Capture the cell that displays the provided text and extract its [X, Y] central coordinate. 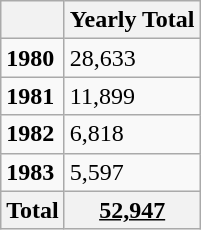
Yearly Total [132, 20]
5,597 [132, 172]
52,947 [132, 210]
1983 [33, 172]
28,633 [132, 58]
Total [33, 210]
1981 [33, 96]
1980 [33, 58]
11,899 [132, 96]
6,818 [132, 134]
1982 [33, 134]
